Extract the [x, y] coordinate from the center of the cell holding the provided text.  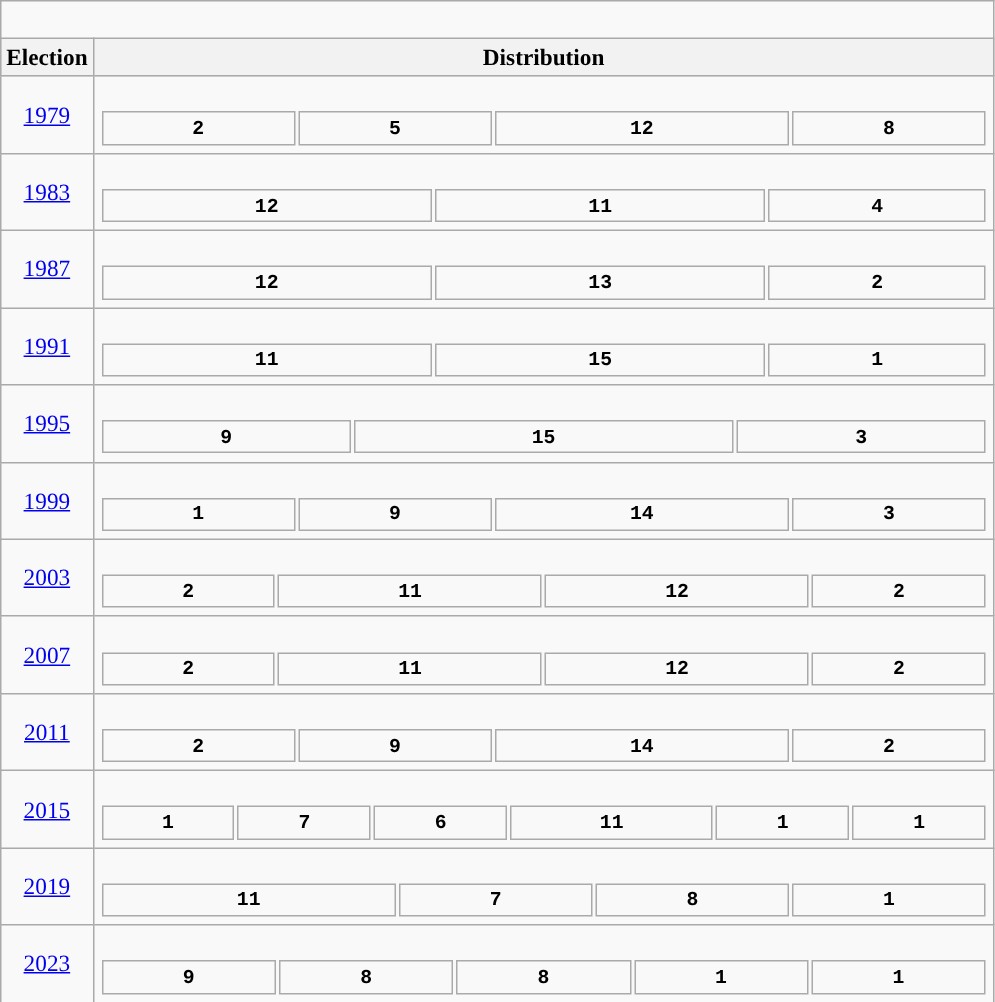
2 9 14 2 [544, 732]
2015 [47, 808]
2 5 12 8 [544, 114]
5 [395, 128]
9 15 3 [544, 422]
6 [440, 822]
12 11 4 [544, 192]
2011 [47, 732]
13 [600, 282]
1983 [47, 192]
2007 [47, 654]
11 15 1 [544, 346]
2019 [47, 886]
2023 [47, 964]
Election [47, 57]
1995 [47, 422]
1979 [47, 114]
2003 [47, 578]
1987 [47, 268]
12 13 2 [544, 268]
4 [876, 204]
Distribution [544, 57]
9 8 8 1 1 [544, 964]
11 7 8 1 [544, 886]
1 7 6 11 1 1 [544, 808]
1991 [47, 346]
1999 [47, 500]
1 9 14 3 [544, 500]
